Identify which cell holds the provided text, then report its (X, Y) central coordinate. 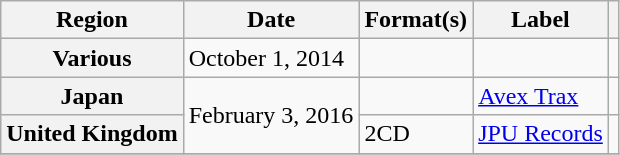
October 1, 2014 (271, 58)
Japan (92, 96)
Region (92, 20)
Label (541, 20)
2CD (416, 134)
Date (271, 20)
Avex Trax (541, 96)
Various (92, 58)
February 3, 2016 (271, 115)
JPU Records (541, 134)
United Kingdom (92, 134)
Format(s) (416, 20)
